Search for the cell housing the specified text and yield its (X, Y) center coordinate. 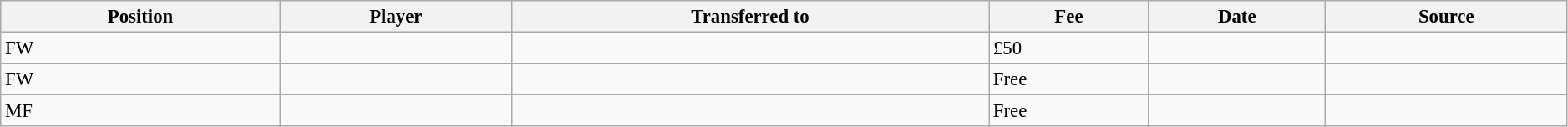
MF (140, 111)
Date (1236, 17)
Source (1446, 17)
Transferred to (750, 17)
Position (140, 17)
£50 (1069, 48)
Player (396, 17)
Fee (1069, 17)
